Scan for the cell matching the given text and deliver its (X, Y) coordinate at center. 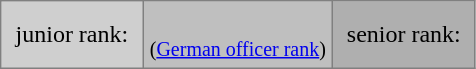
senior rank: (404, 35)
(German officer rank) (238, 35)
junior rank: (72, 35)
